Detect which cell encompasses the target text, then output its (x, y) center coordinate. 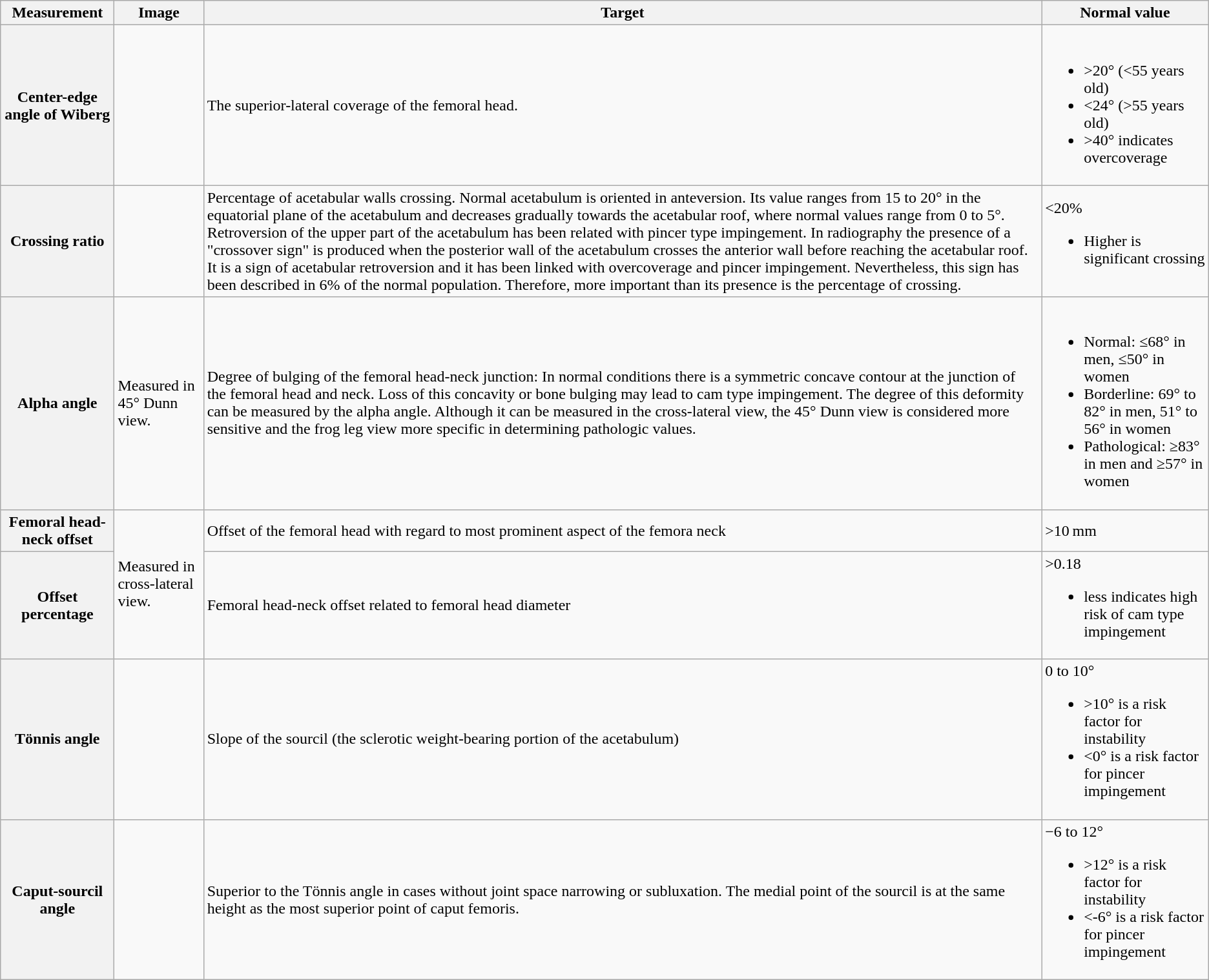
Target (623, 13)
Normal: ≤68° in men, ≤50° in womenBorderline: 69° to 82° in men, 51° to 56° in womenPathological: ≥83° in men and ≥57° in women (1125, 403)
Measured in 45° Dunn view. (159, 403)
Normal value (1125, 13)
Center-edge angle of Wiberg (57, 105)
−6 to 12°>12° is a risk factor for instability<-6° is a risk factor for pincer impingement (1125, 899)
>0.18less indicates high risk of cam type impingement (1125, 606)
Image (159, 13)
>20° (<55 years old)<24° (>55 years old)>40° indicates overcoverage (1125, 105)
>10 mm (1125, 531)
Femoral head-neck offset (57, 531)
0 to 10°>10° is a risk factor for instability<0° is a risk factor for pincer impingement (1125, 739)
The superior-lateral coverage of the femoral head. (623, 105)
Offset percentage (57, 606)
<20%Higher is significant crossing (1125, 241)
Measurement (57, 13)
Slope of the sourcil (the sclerotic weight-bearing portion of the acetabulum) (623, 739)
Alpha angle (57, 403)
Caput-sourcil angle (57, 899)
Tönnis angle (57, 739)
Crossing ratio (57, 241)
Femoral head-neck offset related to femoral head diameter (623, 606)
Measured in cross-lateral view. (159, 584)
Offset of the femoral head with regard to most prominent aspect of the femora neck (623, 531)
